Output the (x, y) coordinate of the center of the cell containing the given text.  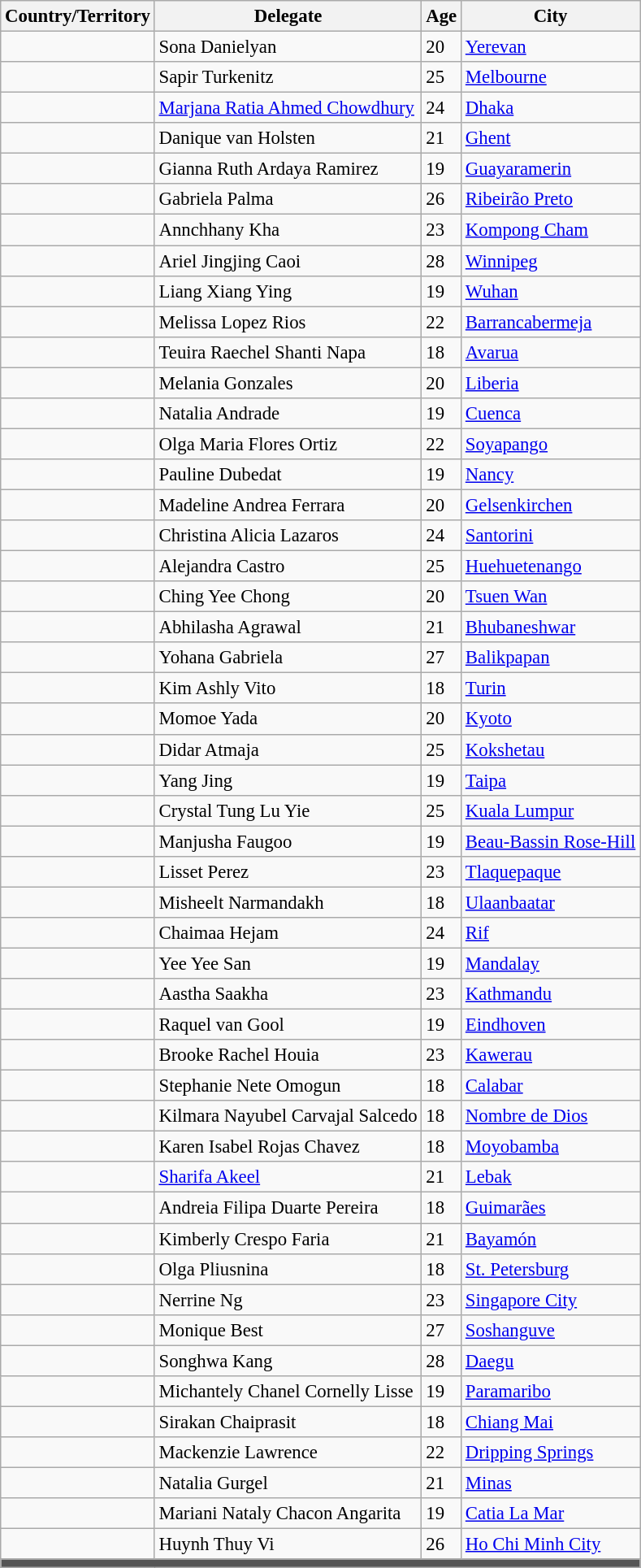
Misheelt Narmandakh (288, 902)
Mariani Nataly Chacon Angarita (288, 1514)
Bhubaneshwar (551, 628)
Daegu (551, 1361)
Chiang Mai (551, 1422)
Kathmandu (551, 994)
Gianna Ruth Ardaya Ramirez (288, 169)
Delegate (288, 16)
Guayaramerin (551, 169)
Catia La Mar (551, 1514)
Chaimaa Hejam (288, 933)
Gelsenkirchen (551, 505)
Bayamón (551, 1239)
Danique van Holsten (288, 138)
Sirakan Chaiprasit (288, 1422)
Aastha Saakha (288, 994)
Kuala Lumpur (551, 810)
Teuira Raechel Shanti Napa (288, 352)
Ho Chi Minh City (551, 1544)
Gabriela Palma (288, 199)
Mackenzie Lawrence (288, 1453)
Yerevan (551, 47)
Sharifa Akeel (288, 1178)
Olga Maria Flores Ortiz (288, 444)
Rif (551, 933)
Balikpapan (551, 658)
Kawerau (551, 1055)
Dripping Springs (551, 1453)
Ariel Jingjing Caoi (288, 261)
Taipa (551, 780)
Manjusha Faugoo (288, 841)
Christina Alicia Lazaros (288, 536)
Natalia Gurgel (288, 1483)
Kilmara Nayubel Carvajal Salcedo (288, 1116)
Yang Jing (288, 780)
Wuhan (551, 291)
Moyobamba (551, 1147)
Guimarães (551, 1208)
Olga Pliusnina (288, 1269)
Liang Xiang Ying (288, 291)
Turin (551, 688)
Natalia Andrade (288, 414)
Huynh Thuy Vi (288, 1544)
Nancy (551, 475)
Songhwa Kang (288, 1361)
Alejandra Castro (288, 567)
Monique Best (288, 1330)
Andreia Filipa Duarte Pereira (288, 1208)
Winnipeg (551, 261)
Santorini (551, 536)
Ulaanbaatar (551, 902)
Stephanie Nete Omogun (288, 1086)
Tsuen Wan (551, 597)
Momoe Yada (288, 719)
Kimberly Crespo Faria (288, 1239)
Karen Isabel Rojas Chavez (288, 1147)
Nombre de Dios (551, 1116)
Lebak (551, 1178)
Minas (551, 1483)
Avarua (551, 352)
Ghent (551, 138)
Kyoto (551, 719)
Kompong Cham (551, 230)
Yee Yee San (288, 963)
Mandalay (551, 963)
Eindhoven (551, 1025)
Brooke Rachel Houia (288, 1055)
St. Petersburg (551, 1269)
Cuenca (551, 414)
Raquel van Gool (288, 1025)
Barrancabermeja (551, 322)
Singapore City (551, 1300)
Nerrine Ng (288, 1300)
Liberia (551, 383)
Didar Atmaja (288, 749)
Lisset Perez (288, 872)
Michantely Chanel Cornelly Lisse (288, 1392)
Kokshetau (551, 749)
Dhaka (551, 108)
Abhilasha Agrawal (288, 628)
Crystal Tung Lu Yie (288, 810)
Annchhany Kha (288, 230)
Huehuetenango (551, 567)
Ribeirão Preto (551, 199)
Soyapango (551, 444)
Country/Territory (78, 16)
Calabar (551, 1086)
Yohana Gabriela (288, 658)
Sona Danielyan (288, 47)
City (551, 16)
Ching Yee Chong (288, 597)
Paramaribo (551, 1392)
Pauline Dubedat (288, 475)
Melissa Lopez Rios (288, 322)
Melbourne (551, 77)
Marjana Ratia Ahmed Chowdhury (288, 108)
Beau-Bassin Rose-Hill (551, 841)
Sapir Turkenitz (288, 77)
Melania Gonzales (288, 383)
Madeline Andrea Ferrara (288, 505)
Age (442, 16)
Soshanguve (551, 1330)
Kim Ashly Vito (288, 688)
Tlaquepaque (551, 872)
